Extract the [x, y] coordinate from the center of the cell holding the provided text.  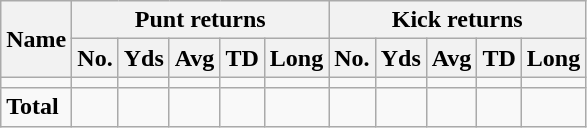
Total [36, 107]
Kick returns [458, 20]
Name [36, 39]
Punt returns [200, 20]
